From the cell containing the given text, extract its center point as (x, y) coordinate. 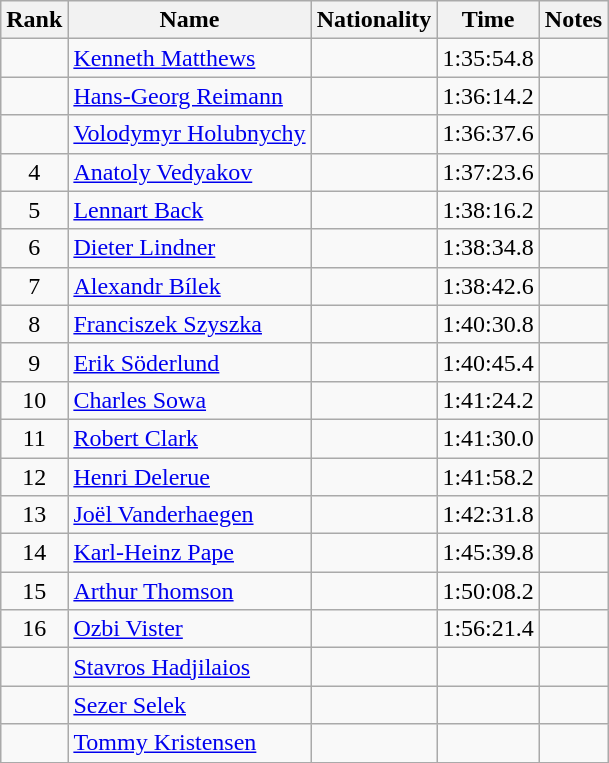
Stavros Hadjilaios (190, 667)
16 (34, 629)
Karl-Heinz Pape (190, 553)
1:45:39.8 (488, 553)
1:41:24.2 (488, 400)
Franciszek Szyszka (190, 324)
Robert Clark (190, 438)
Joël Vanderhaegen (190, 515)
4 (34, 172)
1:40:45.4 (488, 362)
1:38:42.6 (488, 286)
Rank (34, 20)
1:37:23.6 (488, 172)
1:40:30.8 (488, 324)
1:36:14.2 (488, 96)
7 (34, 286)
1:35:54.8 (488, 58)
11 (34, 438)
9 (34, 362)
Anatoly Vedyakov (190, 172)
10 (34, 400)
Charles Sowa (190, 400)
Henri Delerue (190, 477)
6 (34, 248)
1:50:08.2 (488, 591)
Alexandr Bílek (190, 286)
14 (34, 553)
5 (34, 210)
Ozbi Vister (190, 629)
Notes (573, 20)
1:56:21.4 (488, 629)
Kenneth Matthews (190, 58)
Nationality (374, 20)
Lennart Back (190, 210)
8 (34, 324)
13 (34, 515)
Hans-Georg Reimann (190, 96)
Arthur Thomson (190, 591)
12 (34, 477)
Tommy Kristensen (190, 743)
1:38:16.2 (488, 210)
1:41:30.0 (488, 438)
Sezer Selek (190, 705)
1:36:37.6 (488, 134)
Erik Söderlund (190, 362)
Dieter Lindner (190, 248)
1:41:58.2 (488, 477)
Name (190, 20)
1:42:31.8 (488, 515)
Volodymyr Holubnychy (190, 134)
15 (34, 591)
Time (488, 20)
1:38:34.8 (488, 248)
